Search for the cell housing the specified text and yield its (X, Y) center coordinate. 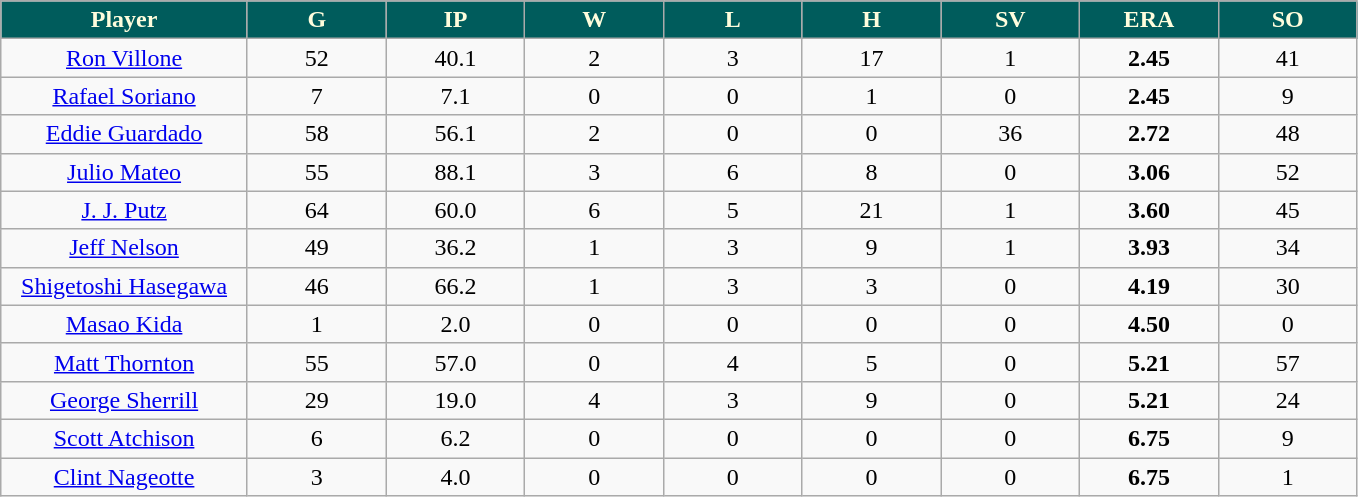
2.72 (1150, 134)
24 (1288, 400)
SV (1010, 20)
Scott Atchison (124, 438)
Masao Kida (124, 324)
George Sherrill (124, 400)
SO (1288, 20)
21 (872, 210)
7.1 (456, 96)
8 (872, 172)
57 (1288, 362)
30 (1288, 286)
66.2 (456, 286)
58 (316, 134)
29 (316, 400)
19.0 (456, 400)
3.06 (1150, 172)
H (872, 20)
W (594, 20)
45 (1288, 210)
7 (316, 96)
60.0 (456, 210)
3.93 (1150, 248)
L (732, 20)
ERA (1150, 20)
36.2 (456, 248)
J. J. Putz (124, 210)
Julio Mateo (124, 172)
Jeff Nelson (124, 248)
Matt Thornton (124, 362)
34 (1288, 248)
41 (1288, 58)
4.0 (456, 477)
88.1 (456, 172)
4.50 (1150, 324)
Eddie Guardado (124, 134)
Ron Villone (124, 58)
3.60 (1150, 210)
40.1 (456, 58)
Clint Nageotte (124, 477)
4.19 (1150, 286)
36 (1010, 134)
56.1 (456, 134)
Shigetoshi Hasegawa (124, 286)
57.0 (456, 362)
49 (316, 248)
IP (456, 20)
46 (316, 286)
2.0 (456, 324)
Rafael Soriano (124, 96)
64 (316, 210)
17 (872, 58)
Player (124, 20)
48 (1288, 134)
6.2 (456, 438)
G (316, 20)
